From the cell containing the given text, extract its center point as (X, Y) coordinate. 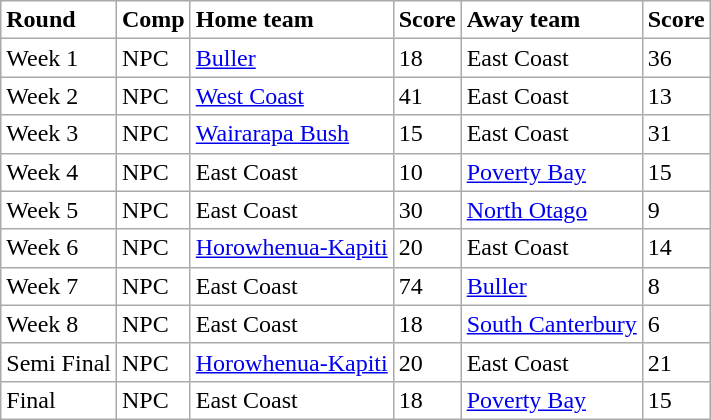
Home team (292, 20)
Away team (552, 20)
36 (676, 58)
Wairarapa Bush (292, 134)
10 (427, 172)
Week 1 (59, 58)
74 (427, 286)
13 (676, 96)
9 (676, 210)
South Canterbury (552, 324)
Week 5 (59, 210)
Week 7 (59, 286)
Final (59, 400)
West Coast (292, 96)
Week 3 (59, 134)
Round (59, 20)
30 (427, 210)
North Otago (552, 210)
21 (676, 362)
6 (676, 324)
Semi Final (59, 362)
Week 6 (59, 248)
Week 8 (59, 324)
14 (676, 248)
Comp (153, 20)
31 (676, 134)
Week 4 (59, 172)
41 (427, 96)
Week 2 (59, 96)
8 (676, 286)
